Provide the [X, Y] coordinate of the cell's center where the given text is located.  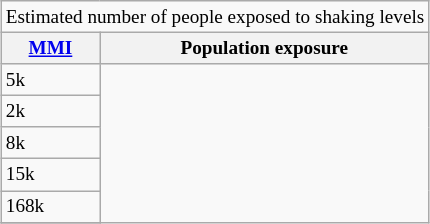
Estimated number of people exposed to shaking levels [215, 17]
15k [50, 175]
5k [50, 80]
MMI [50, 48]
8k [50, 143]
2k [50, 112]
168k [50, 207]
Population exposure [264, 48]
